Pinpoint the cell where the given text exists, returning its [x, y] midpoint coordinate. 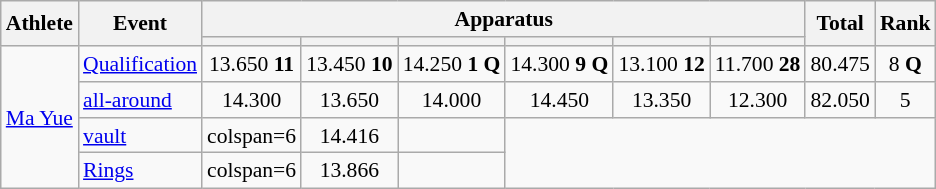
82.050 [840, 100]
13.450 10 [349, 64]
80.475 [840, 64]
Ma Yue [40, 117]
Qualification [140, 64]
14.300 [252, 100]
12.300 [758, 100]
8 Q [906, 64]
14.250 1 Q [452, 64]
5 [906, 100]
Rank [906, 24]
Apparatus [504, 19]
13.350 [661, 100]
vault [140, 136]
all-around [140, 100]
14.450 [559, 100]
11.700 28 [758, 64]
13.866 [349, 171]
Total [840, 24]
Event [140, 24]
Rings [140, 171]
14.300 9 Q [559, 64]
14.416 [349, 136]
14.000 [452, 100]
Athlete [40, 24]
13.650 11 [252, 64]
13.100 12 [661, 64]
13.650 [349, 100]
